Locate the cell with the specified text and output its (X, Y) center coordinate. 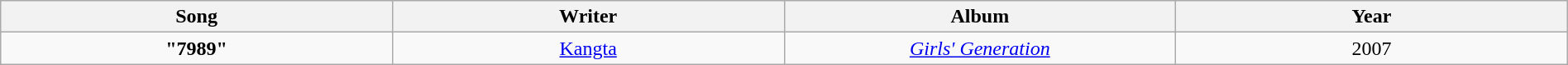
2007 (1372, 48)
Album (980, 17)
Girls' Generation (980, 48)
Year (1372, 17)
Kangta (588, 48)
Writer (588, 17)
Song (197, 17)
"7989" (197, 48)
